Identify which cell holds the provided text, then report its (x, y) central coordinate. 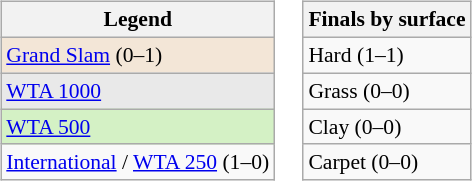
WTA 1000 (138, 91)
Clay (0–0) (386, 127)
Grass (0–0) (386, 91)
Legend (138, 20)
Grand Slam (0–1) (138, 55)
Finals by surface (386, 20)
Hard (1–1) (386, 55)
Carpet (0–0) (386, 162)
International / WTA 250 (1–0) (138, 162)
WTA 500 (138, 127)
